Detect which cell encompasses the target text, then output its [X, Y] center coordinate. 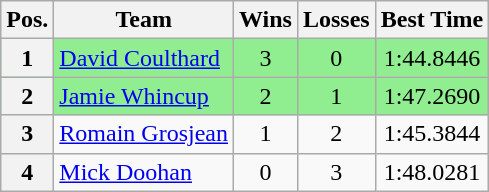
1:47.2690 [432, 96]
Mick Doohan [144, 172]
1:44.8446 [432, 58]
Team [144, 20]
Pos. [28, 20]
1:45.3844 [432, 134]
4 [28, 172]
David Coulthard [144, 58]
1:48.0281 [432, 172]
Romain Grosjean [144, 134]
Best Time [432, 20]
Wins [266, 20]
Losses [336, 20]
Jamie Whincup [144, 96]
